Locate the cell with the specified text and output its [X, Y] center coordinate. 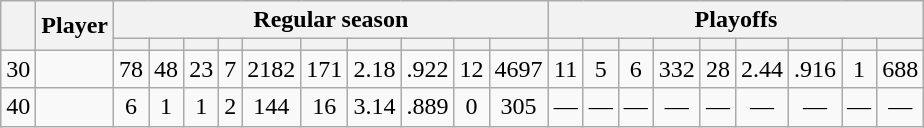
.889 [428, 107]
5 [600, 69]
3.14 [374, 107]
28 [718, 69]
Regular season [332, 20]
11 [566, 69]
7 [230, 69]
0 [472, 107]
12 [472, 69]
332 [676, 69]
2.44 [762, 69]
171 [324, 69]
23 [202, 69]
48 [166, 69]
.916 [816, 69]
30 [18, 69]
2182 [272, 69]
4697 [518, 69]
144 [272, 107]
16 [324, 107]
.922 [428, 69]
2.18 [374, 69]
78 [132, 69]
305 [518, 107]
688 [900, 69]
2 [230, 107]
Player [75, 26]
40 [18, 107]
Playoffs [736, 20]
